Return the [X, Y] coordinate for the center point of the cell that contains the specified text.  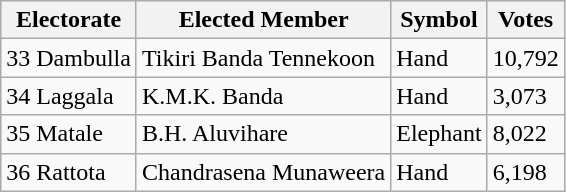
Tikiri Banda Tennekoon [263, 58]
Elected Member [263, 20]
Chandrasena Munaweera [263, 172]
Votes [526, 20]
33 Dambulla [69, 58]
B.H. Aluvihare [263, 134]
Symbol [439, 20]
35 Matale [69, 134]
36 Rattota [69, 172]
34 Laggala [69, 96]
K.M.K. Banda [263, 96]
Electorate [69, 20]
Elephant [439, 134]
8,022 [526, 134]
3,073 [526, 96]
6,198 [526, 172]
10,792 [526, 58]
